Determine the (x, y) coordinate at the center of the cell enclosing the given text.  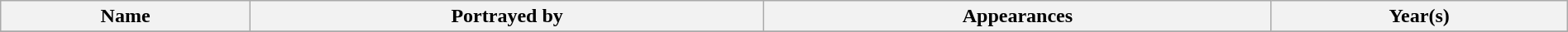
Year(s) (1419, 16)
Name (126, 16)
Portrayed by (506, 16)
Appearances (1017, 16)
